Identify which cell holds the provided text, then report its [X, Y] central coordinate. 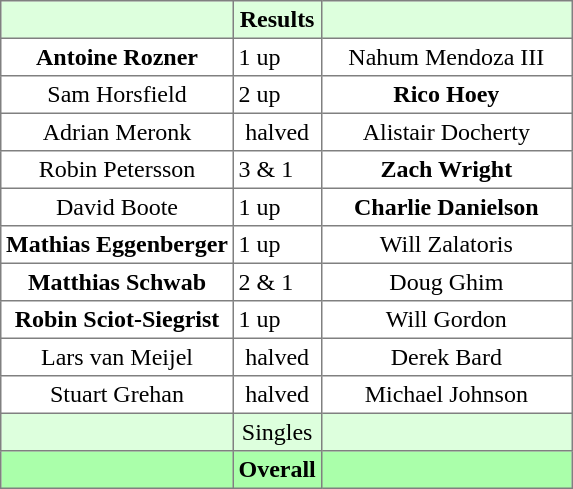
Results [277, 20]
Charlie Danielson [446, 207]
Zach Wright [446, 170]
Will Zalatoris [446, 245]
Antoine Rozner [117, 57]
Doug Ghim [446, 282]
2 & 1 [277, 282]
Michael Johnson [446, 395]
3 & 1 [277, 170]
2 up [277, 95]
Stuart Grehan [117, 395]
Overall [277, 470]
Matthias Schwab [117, 282]
Robin Sciot-Siegrist [117, 320]
Rico Hoey [446, 95]
Derek Bard [446, 357]
Robin Petersson [117, 170]
David Boote [117, 207]
Alistair Docherty [446, 132]
Will Gordon [446, 320]
Nahum Mendoza III [446, 57]
Singles [277, 432]
Adrian Meronk [117, 132]
Mathias Eggenberger [117, 245]
Lars van Meijel [117, 357]
Sam Horsfield [117, 95]
